Search for the cell housing the specified text and yield its [X, Y] center coordinate. 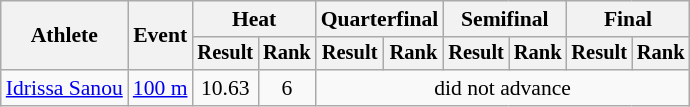
100 m [160, 88]
Athlete [64, 36]
Heat [254, 19]
6 [287, 88]
Idrissa Sanou [64, 88]
10.63 [226, 88]
Quarterfinal [380, 19]
did not advance [503, 88]
Final [628, 19]
Event [160, 36]
Semifinal [504, 19]
